For the text-containing cell, return its midpoint in (x, y) coordinate format. 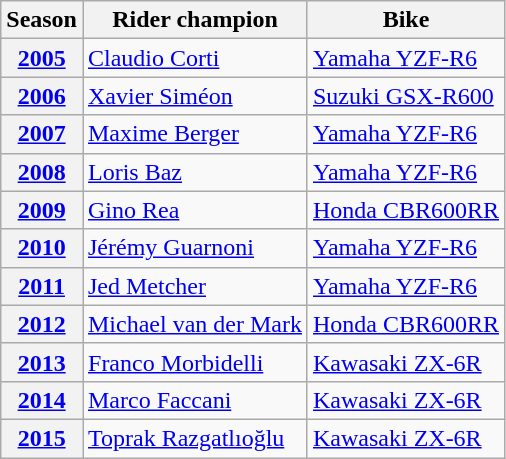
Michael van der Mark (194, 324)
2012 (42, 324)
2015 (42, 438)
Maxime Berger (194, 134)
Rider champion (194, 20)
2005 (42, 58)
2008 (42, 172)
2011 (42, 286)
2014 (42, 400)
Toprak Razgatlıoğlu (194, 438)
Bike (406, 20)
Marco Faccani (194, 400)
Claudio Corti (194, 58)
Jérémy Guarnoni (194, 248)
Xavier Siméon (194, 96)
2013 (42, 362)
Season (42, 20)
Suzuki GSX-R600 (406, 96)
Loris Baz (194, 172)
2007 (42, 134)
2009 (42, 210)
Gino Rea (194, 210)
2006 (42, 96)
2010 (42, 248)
Franco Morbidelli (194, 362)
Jed Metcher (194, 286)
